Output the (X, Y) coordinate of the center of the cell containing the given text.  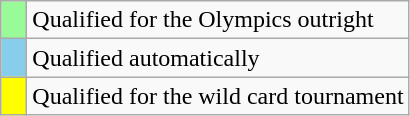
Qualified for the wild card tournament (218, 96)
Qualified for the Olympics outright (218, 20)
Qualified automatically (218, 58)
